Determine the [x, y] coordinate at the center of the cell enclosing the given text.  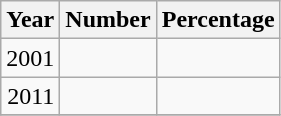
Year [30, 20]
2001 [30, 58]
2011 [30, 96]
Percentage [218, 20]
Number [108, 20]
